Return [x, y] of the center of cell containing provided text 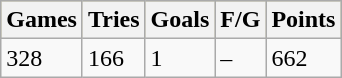
Tries [114, 20]
1 [180, 58]
Goals [180, 20]
662 [304, 58]
Games [42, 20]
Points [304, 20]
328 [42, 58]
– [240, 58]
166 [114, 58]
F/G [240, 20]
